Find where the given text appears and provide that cell's center as (x, y) coordinate. 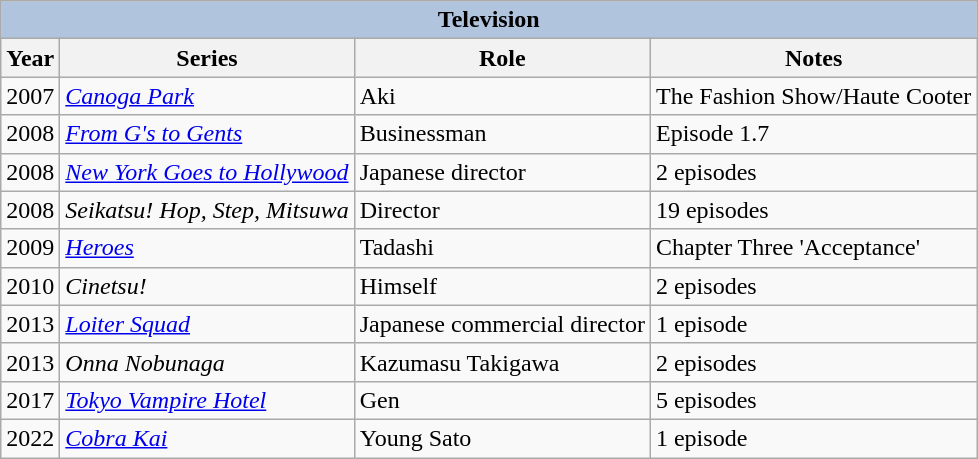
Chapter Three 'Acceptance' (813, 248)
Japanese commercial director (502, 324)
Tokyo Vampire Hotel (207, 400)
Japanese director (502, 172)
19 episodes (813, 210)
Cinetsu! (207, 286)
Role (502, 58)
The Fashion Show/Haute Cooter (813, 96)
Businessman (502, 134)
Series (207, 58)
Young Sato (502, 438)
2017 (30, 400)
2009 (30, 248)
Notes (813, 58)
Seikatsu! Hop, Step, Mitsuwa (207, 210)
Kazumasu Takigawa (502, 362)
Himself (502, 286)
Director (502, 210)
5 episodes (813, 400)
Year (30, 58)
Onna Nobunaga (207, 362)
Loiter Squad (207, 324)
2010 (30, 286)
Heroes (207, 248)
New York Goes to Hollywood (207, 172)
Cobra Kai (207, 438)
Aki (502, 96)
From G's to Gents (207, 134)
Episode 1.7 (813, 134)
Television (489, 20)
2022 (30, 438)
2007 (30, 96)
Tadashi (502, 248)
Canoga Park (207, 96)
Gen (502, 400)
